Return the [X, Y] coordinate for the center point of the cell that contains the specified text.  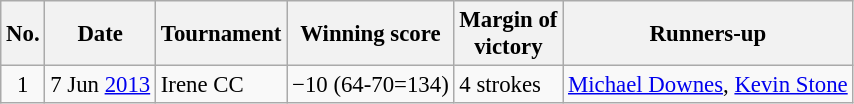
7 Jun 2013 [100, 85]
Margin ofvictory [508, 34]
4 strokes [508, 85]
1 [23, 85]
Runners-up [708, 34]
Michael Downes, Kevin Stone [708, 85]
Tournament [220, 34]
No. [23, 34]
Irene CC [220, 85]
Date [100, 34]
Winning score [370, 34]
−10 (64-70=134) [370, 85]
